Pinpoint the cell where the given text exists, returning its (x, y) midpoint coordinate. 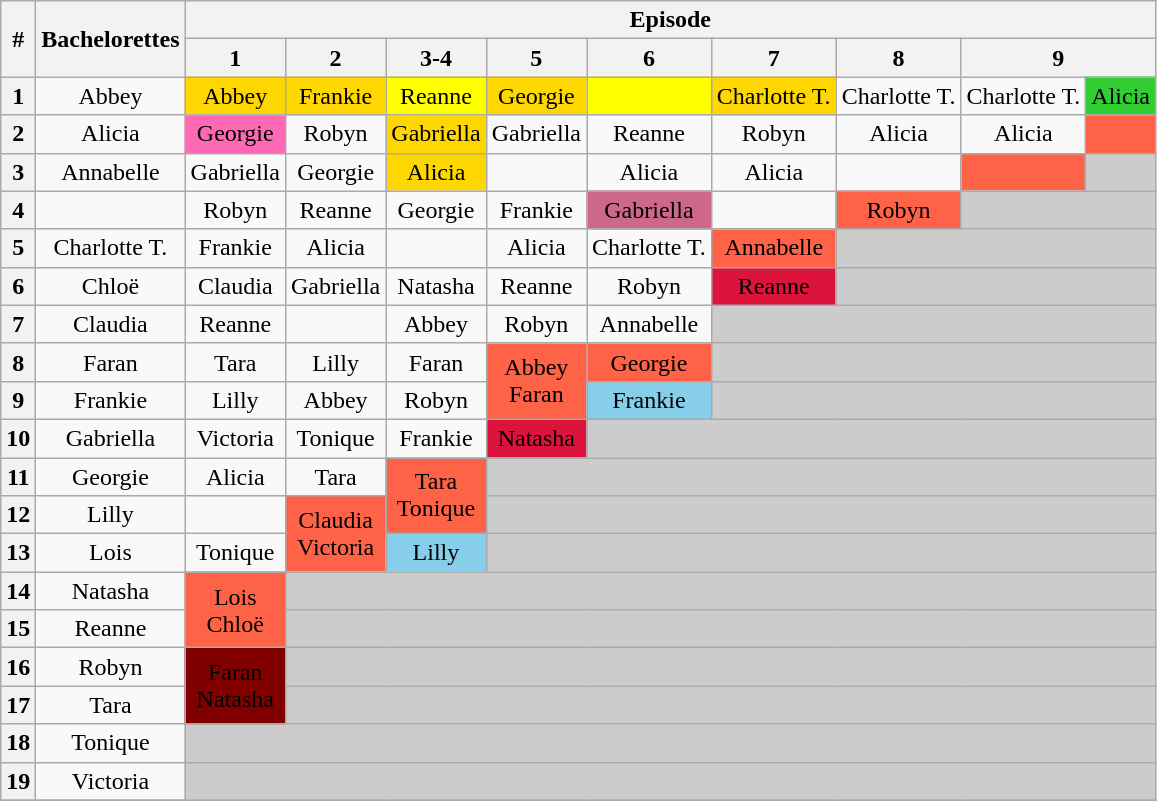
11 (18, 477)
# (18, 39)
13 (18, 553)
ClaudiaVictoria (335, 534)
AbbeyFaran (536, 381)
12 (18, 515)
4 (18, 210)
Episode (670, 20)
3-4 (436, 58)
LoisChloë (235, 610)
10 (18, 438)
15 (18, 629)
14 (18, 591)
Chloë (110, 286)
Bachelorettes (110, 39)
18 (18, 743)
TaraTonique (436, 496)
19 (18, 781)
3 (18, 172)
16 (18, 667)
Lois (110, 553)
FaranNatasha (235, 686)
17 (18, 705)
